Find where the given text appears and provide that cell's center as (x, y) coordinate. 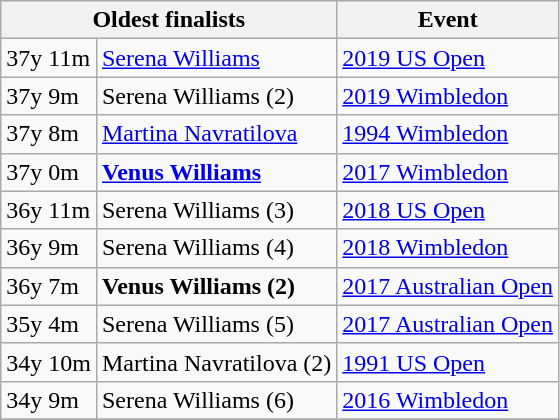
Serena Williams (3) (216, 210)
Serena Williams (6) (216, 400)
Event (448, 20)
2019 US Open (448, 58)
36y 7m (49, 286)
Serena Williams (2) (216, 96)
1994 Wimbledon (448, 134)
1991 US Open (448, 362)
2018 US Open (448, 210)
Venus Williams (216, 172)
Martina Navratilova (216, 134)
37y 0m (49, 172)
35y 4m (49, 324)
37y 8m (49, 134)
Venus Williams (2) (216, 286)
Martina Navratilova (2) (216, 362)
2016 Wimbledon (448, 400)
37y 9m (49, 96)
36y 9m (49, 248)
2019 Wimbledon (448, 96)
2017 Wimbledon (448, 172)
Serena Williams (5) (216, 324)
36y 11m (49, 210)
Oldest finalists (169, 20)
2018 Wimbledon (448, 248)
34y 9m (49, 400)
Serena Williams (4) (216, 248)
34y 10m (49, 362)
37y 11m (49, 58)
Serena Williams (216, 58)
